Provide the [X, Y] coordinate of the cell's center where the given text is located.  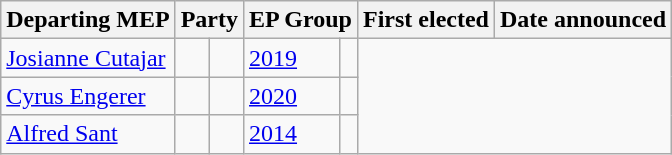
Cyrus Engerer [88, 96]
EP Group [300, 20]
Josianne Cutajar [88, 58]
Departing MEP [88, 20]
Alfred Sant [88, 134]
First elected [426, 20]
2014 [291, 134]
2020 [291, 96]
2019 [291, 58]
Party [209, 20]
Date announced [582, 20]
